Return [X, Y] of the center of cell containing provided text 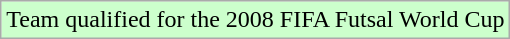
Team qualified for the 2008 FIFA Futsal World Cup [256, 20]
